Detect which cell encompasses the target text, then output its [X, Y] center coordinate. 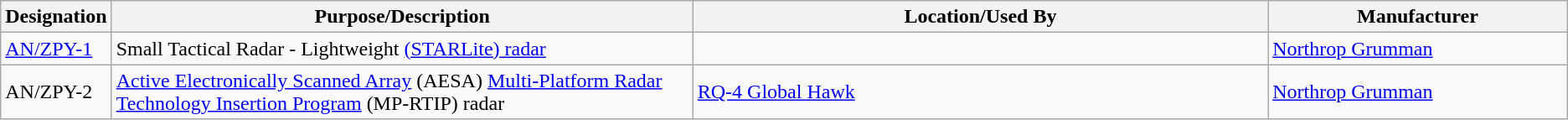
Location/Used By [980, 17]
Manufacturer [1418, 17]
RQ-4 Global Hawk [980, 92]
Small Tactical Radar - Lightweight (STARLite) radar [402, 49]
Purpose/Description [402, 17]
Active Electronically Scanned Array (AESA) Multi-Platform Radar Technology Insertion Program (MP-RTIP) radar [402, 92]
AN/ZPY-1 [56, 49]
AN/ZPY-2 [56, 92]
Designation [56, 17]
